Determine the (x, y) coordinate at the center of the cell enclosing the given text.  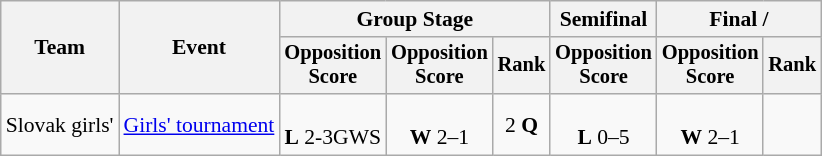
L 2-3GWS (332, 124)
Team (60, 48)
Slovak girls' (60, 124)
Final / (739, 19)
L 0–5 (604, 124)
2 Q (522, 124)
Semifinal (604, 19)
Event (198, 48)
Girls' tournament (198, 124)
Group Stage (414, 19)
